Identify which cell holds the provided text, then report its [x, y] central coordinate. 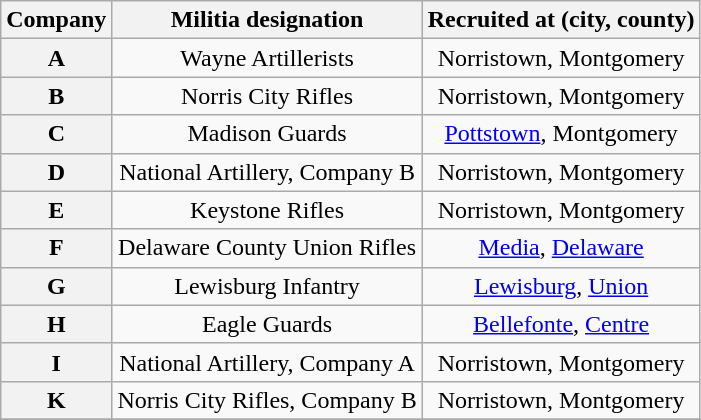
Lewisburg Infantry [267, 286]
Pottstown, Montgomery [561, 134]
I [56, 362]
Madison Guards [267, 134]
Militia designation [267, 20]
F [56, 248]
Norris City Rifles [267, 96]
Delaware County Union Rifles [267, 248]
Eagle Guards [267, 324]
Company [56, 20]
G [56, 286]
C [56, 134]
Keystone Rifles [267, 210]
Recruited at (city, county) [561, 20]
National Artillery, Company A [267, 362]
E [56, 210]
D [56, 172]
A [56, 58]
Wayne Artillerists [267, 58]
H [56, 324]
Bellefonte, Centre [561, 324]
Lewisburg, Union [561, 286]
National Artillery, Company B [267, 172]
Norris City Rifles, Company B [267, 400]
B [56, 96]
K [56, 400]
Media, Delaware [561, 248]
